For the text-containing cell, return its midpoint in [x, y] coordinate format. 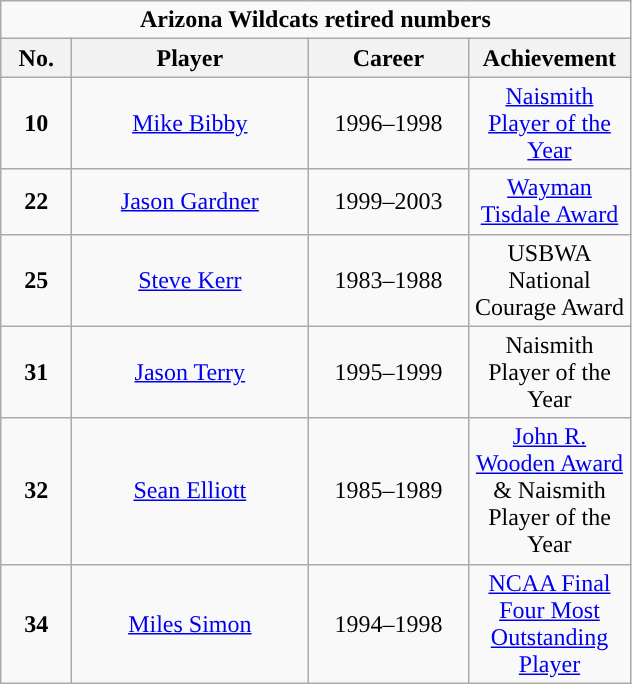
1983–1988 [388, 280]
Career [388, 58]
1995–1999 [388, 372]
USBWA National Courage Award [550, 280]
25 [36, 280]
John R. Wooden Award & Naismith Player of the Year [550, 491]
1985–1989 [388, 491]
Miles Simon [190, 624]
1999–2003 [388, 202]
10 [36, 123]
22 [36, 202]
34 [36, 624]
32 [36, 491]
Jason Terry [190, 372]
Arizona Wildcats retired numbers [316, 20]
1996–1998 [388, 123]
Sean Elliott [190, 491]
No. [36, 58]
Mike Bibby [190, 123]
Wayman Tisdale Award [550, 202]
Steve Kerr [190, 280]
1994–1998 [388, 624]
Jason Gardner [190, 202]
Player [190, 58]
31 [36, 372]
Achievement [550, 58]
NCAA Final Four Most Outstanding Player [550, 624]
